From the cell containing the given text, extract its center point as (x, y) coordinate. 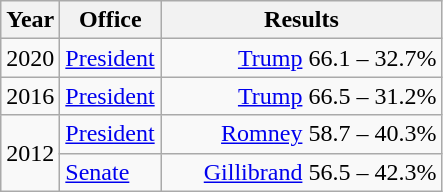
2012 (30, 153)
Office (110, 20)
Trump 66.5 – 31.2% (302, 96)
Results (302, 20)
Trump 66.1 – 32.7% (302, 58)
2020 (30, 58)
Gillibrand 56.5 – 42.3% (302, 172)
2016 (30, 96)
Romney 58.7 – 40.3% (302, 134)
Senate (110, 172)
Year (30, 20)
